Scan for the cell matching the given text and deliver its (X, Y) coordinate at center. 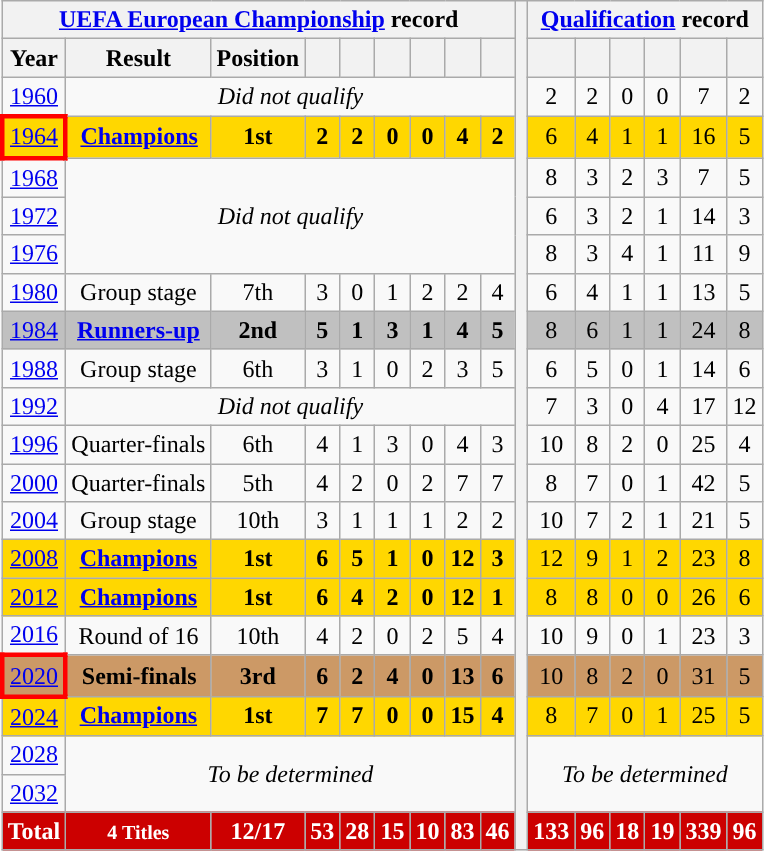
53 (322, 831)
3rd (258, 676)
7th (258, 292)
2nd (258, 330)
1996 (34, 444)
17 (704, 406)
18 (628, 831)
26 (704, 597)
2016 (34, 636)
1988 (34, 368)
19 (662, 831)
Round of 16 (138, 636)
133 (552, 831)
UEFA European Championship record (258, 20)
Semi-finals (138, 676)
16 (704, 136)
1976 (34, 254)
46 (498, 831)
1992 (34, 406)
Position (258, 58)
2020 (34, 676)
Total (34, 831)
Result (138, 58)
2004 (34, 521)
2012 (34, 597)
5th (258, 483)
11 (704, 254)
339 (704, 831)
Runners-up (138, 330)
24 (704, 330)
2032 (34, 793)
2008 (34, 559)
1984 (34, 330)
1968 (34, 178)
1972 (34, 216)
21 (704, 521)
2024 (34, 716)
83 (462, 831)
1960 (34, 97)
2028 (34, 755)
42 (704, 483)
4 Titles (138, 831)
Year (34, 58)
Qualification record (645, 20)
31 (704, 676)
1980 (34, 292)
1964 (34, 136)
2000 (34, 483)
28 (358, 831)
12/17 (258, 831)
